Capture the cell that displays the provided text and extract its (x, y) central coordinate. 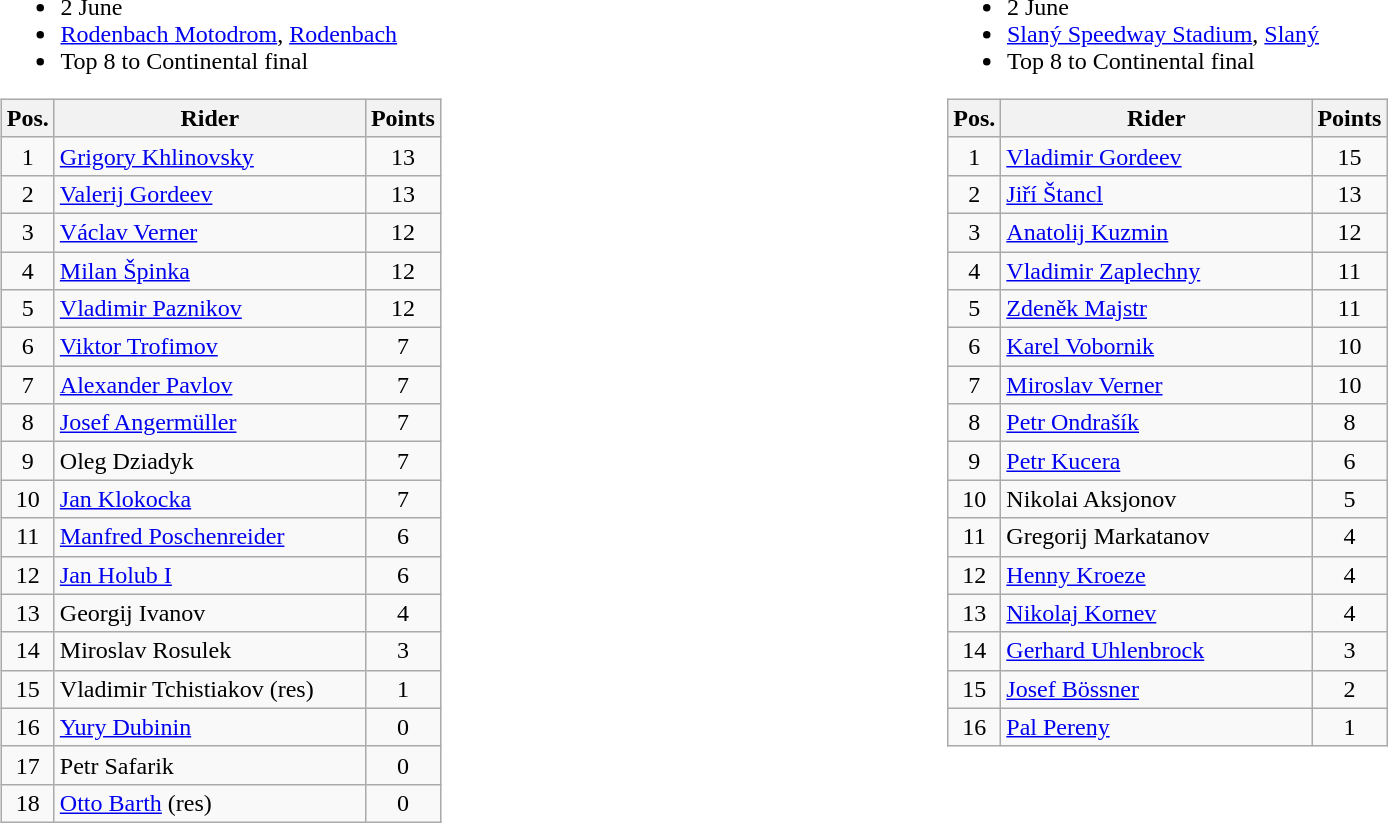
Miroslav Rosulek (210, 651)
Vladimir Zaplechny (1156, 271)
Oleg Dziadyk (210, 461)
Gregorij Markatanov (1156, 537)
Jiří Štancl (1156, 194)
Václav Verner (210, 232)
Nikolai Aksjonov (1156, 499)
Vladimir Tchistiakov (res) (210, 689)
Otto Barth (res) (210, 803)
Anatolij Kuzmin (1156, 232)
Milan Špinka (210, 271)
Vladimir Paznikov (210, 309)
Petr Ondrašík (1156, 423)
Grigory Khlinovsky (210, 156)
Vladimir Gordeev (1156, 156)
Nikolaj Kornev (1156, 613)
Jan Holub I (210, 575)
Jan Klokocka (210, 499)
Georgij Ivanov (210, 613)
Petr Safarik (210, 765)
Manfred Poschenreider (210, 537)
Pal Pereny (1156, 727)
Viktor Trofimov (210, 347)
Alexander Pavlov (210, 385)
Petr Kucera (1156, 461)
Valerij Gordeev (210, 194)
Yury Dubinin (210, 727)
Josef Angermüller (210, 423)
Henny Kroeze (1156, 575)
Josef Bössner (1156, 689)
Zdeněk Majstr (1156, 309)
17 (28, 765)
Gerhard Uhlenbrock (1156, 651)
18 (28, 803)
Karel Vobornik (1156, 347)
Miroslav Verner (1156, 385)
